Provide the (x, y) coordinate of the cell's center where the given text is located.  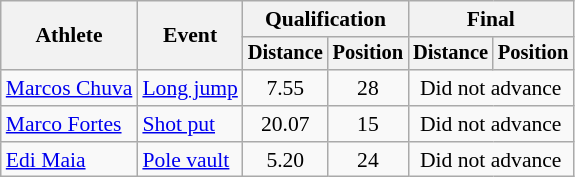
Marco Fortes (70, 124)
15 (368, 124)
Athlete (70, 36)
28 (368, 88)
20.07 (286, 124)
Marcos Chuva (70, 88)
Final (490, 19)
Event (190, 36)
Shot put (190, 124)
7.55 (286, 88)
Long jump (190, 88)
Qualification (326, 19)
